Extract the (x, y) coordinate from the center of the cell holding the provided text.  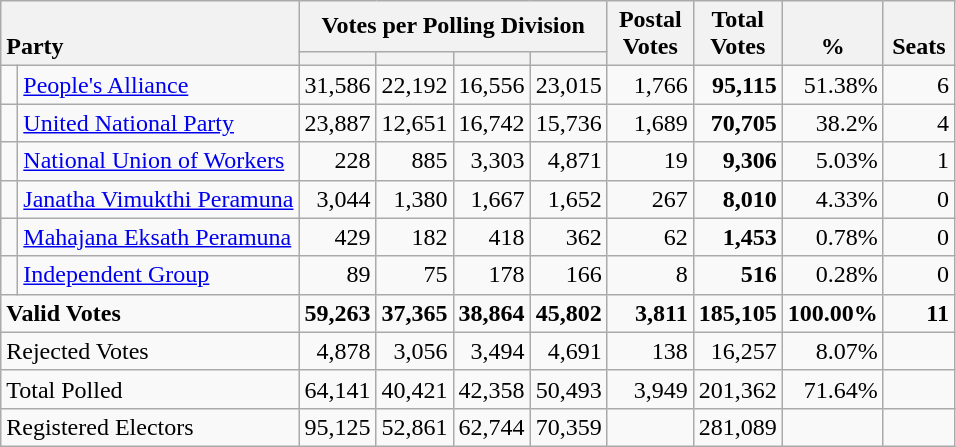
Mahajana Eksath Peramuna (158, 237)
45,802 (568, 313)
23,887 (338, 123)
70,359 (568, 427)
95,115 (738, 85)
52,861 (414, 427)
38,864 (492, 313)
4,871 (568, 161)
37,365 (414, 313)
16,742 (492, 123)
Janatha Vimukthi Peramuna (158, 199)
3,494 (492, 351)
89 (338, 275)
185,105 (738, 313)
1,766 (650, 85)
75 (414, 275)
64,141 (338, 389)
United National Party (158, 123)
Total Votes (738, 34)
182 (414, 237)
16,556 (492, 85)
Total Polled (150, 389)
1,380 (414, 199)
1,652 (568, 199)
22,192 (414, 85)
71.64% (832, 389)
42,358 (492, 389)
Registered Electors (150, 427)
885 (414, 161)
3,044 (338, 199)
23,015 (568, 85)
281,089 (738, 427)
4,691 (568, 351)
59,263 (338, 313)
418 (492, 237)
15,736 (568, 123)
19 (650, 161)
3,303 (492, 161)
Valid Votes (150, 313)
1,453 (738, 237)
6 (918, 85)
0.28% (832, 275)
3,811 (650, 313)
Party (150, 34)
50,493 (568, 389)
1 (918, 161)
138 (650, 351)
Rejected Votes (150, 351)
National Union of Workers (158, 161)
Votes per Polling Division (453, 26)
429 (338, 237)
9,306 (738, 161)
People's Alliance (158, 85)
8 (650, 275)
% (832, 34)
31,586 (338, 85)
PostalVotes (650, 34)
4.33% (832, 199)
Seats (918, 34)
12,651 (414, 123)
4 (918, 123)
16,257 (738, 351)
178 (492, 275)
516 (738, 275)
38.2% (832, 123)
1,689 (650, 123)
40,421 (414, 389)
267 (650, 199)
95,125 (338, 427)
3,056 (414, 351)
0.78% (832, 237)
362 (568, 237)
5.03% (832, 161)
4,878 (338, 351)
70,705 (738, 123)
201,362 (738, 389)
228 (338, 161)
166 (568, 275)
11 (918, 313)
62 (650, 237)
8.07% (832, 351)
3,949 (650, 389)
51.38% (832, 85)
1,667 (492, 199)
8,010 (738, 199)
100.00% (832, 313)
Independent Group (158, 275)
62,744 (492, 427)
